Find where the given text appears and provide that cell's center as [x, y] coordinate. 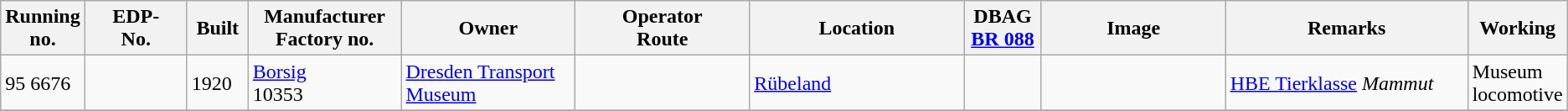
OperatorRoute [663, 29]
EDP-No. [136, 29]
ManufacturerFactory no. [325, 29]
1920 [218, 82]
Built [218, 29]
Runningno. [43, 29]
Owner [488, 29]
Museum locomotive [1518, 82]
Dresden Transport Museum [488, 82]
Working [1518, 29]
95 6676 [43, 82]
DBAGBR 088 [1003, 29]
Remarks [1347, 29]
Rübeland [857, 82]
HBE Tierklasse Mammut [1347, 82]
Image [1133, 29]
Location [857, 29]
Borsig10353 [325, 82]
